Pinpoint the cell where the given text exists, returning its [X, Y] midpoint coordinate. 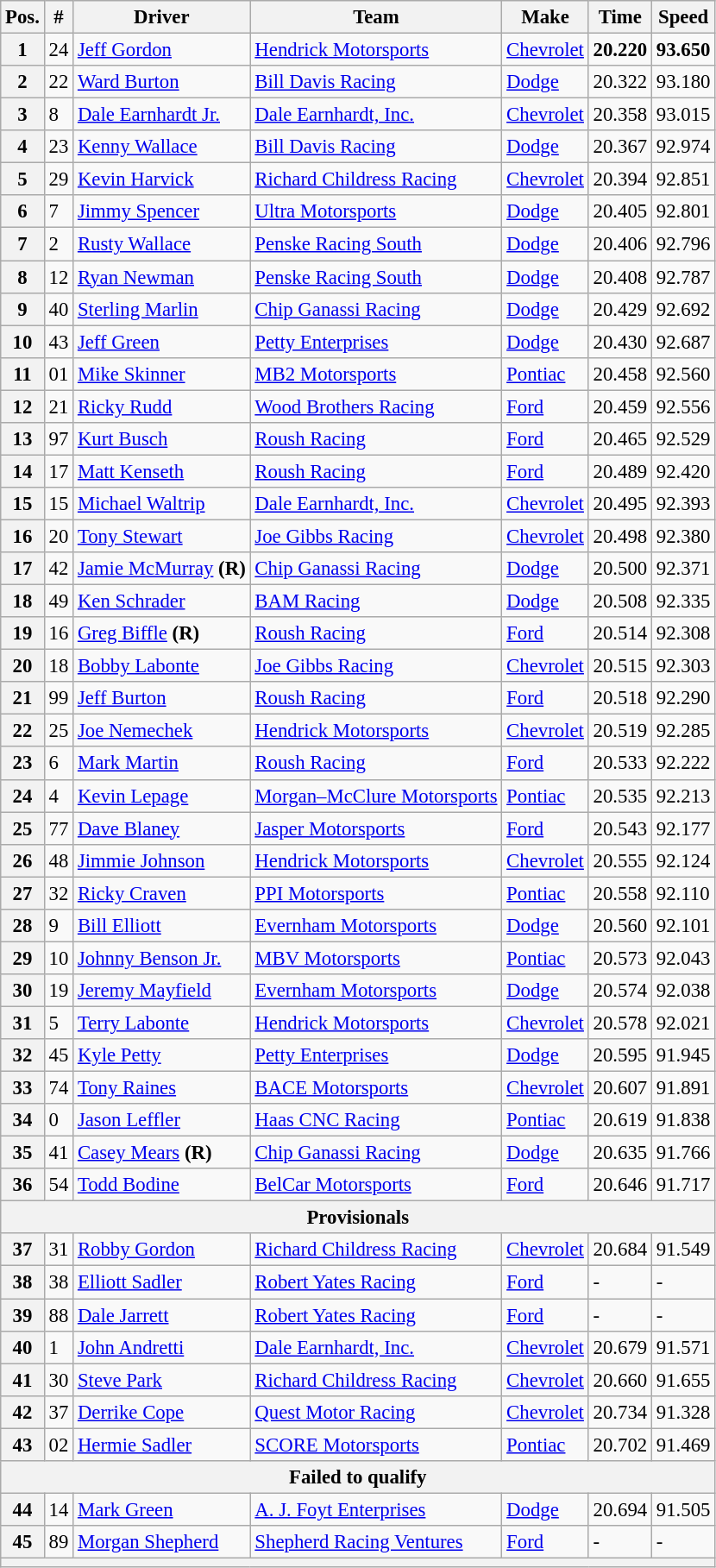
20.519 [619, 731]
Ricky Rudd [162, 406]
92.335 [683, 601]
Casey Mears (R) [162, 1153]
Ken Schrader [162, 601]
91.655 [683, 1380]
20.558 [619, 893]
20.495 [619, 504]
20.694 [619, 1509]
Robby Gordon [162, 1250]
Rusty Wallace [162, 244]
92.393 [683, 504]
20.498 [619, 536]
20.619 [619, 1120]
Jeremy Mayfield [162, 991]
Failed to qualify [358, 1477]
Ricky Craven [162, 893]
Jeff Gordon [162, 50]
20.459 [619, 406]
Matt Kenseth [162, 471]
Todd Bodine [162, 1185]
91.469 [683, 1445]
Shepherd Racing Ventures [376, 1542]
91.505 [683, 1509]
92.687 [683, 342]
20.429 [619, 309]
Bobby Labonte [162, 666]
93.180 [683, 82]
Jimmie Johnson [162, 860]
Mark Martin [162, 764]
11 [22, 374]
20.635 [619, 1153]
Kevin Harvick [162, 179]
Derrike Cope [162, 1412]
0 [59, 1120]
92.796 [683, 244]
Kurt Busch [162, 439]
39 [22, 1315]
Dale Earnhardt Jr. [162, 115]
92.285 [683, 731]
89 [59, 1542]
92.308 [683, 633]
Kyle Petty [162, 1055]
Make [545, 17]
92.787 [683, 277]
Johnny Benson Jr. [162, 958]
20.367 [619, 147]
27 [22, 893]
92.801 [683, 211]
91.891 [683, 1088]
34 [22, 1120]
99 [59, 698]
74 [59, 1088]
20.515 [619, 666]
Time [619, 17]
92.303 [683, 666]
Ryan Newman [162, 277]
20.322 [619, 82]
Dale Jarrett [162, 1315]
20.702 [619, 1445]
Jasper Motorsports [376, 828]
Speed [683, 17]
Sterling Marlin [162, 309]
Tony Raines [162, 1088]
20.500 [619, 569]
92.021 [683, 1023]
33 [22, 1088]
20.555 [619, 860]
Elliott Sadler [162, 1282]
20.535 [619, 796]
92.380 [683, 536]
92.177 [683, 828]
97 [59, 439]
MBV Motorsports [376, 958]
91.945 [683, 1055]
SCORE Motorsports [376, 1445]
91.766 [683, 1153]
48 [59, 860]
Joe Nemechek [162, 731]
20.607 [619, 1088]
92.556 [683, 406]
20.458 [619, 374]
Mike Skinner [162, 374]
20.489 [619, 471]
BelCar Motorsports [376, 1185]
92.692 [683, 309]
20.533 [619, 764]
93.015 [683, 115]
Steve Park [162, 1380]
Greg Biffle (R) [162, 633]
20.406 [619, 244]
44 [22, 1509]
35 [22, 1153]
20.578 [619, 1023]
01 [59, 374]
92.851 [683, 179]
91.549 [683, 1250]
77 [59, 828]
92.038 [683, 991]
92.101 [683, 926]
Hermie Sadler [162, 1445]
02 [59, 1445]
Provisionals [358, 1218]
20.574 [619, 991]
Driver [162, 17]
Jeff Green [162, 342]
BAM Racing [376, 601]
91.328 [683, 1412]
Team [376, 17]
20.394 [619, 179]
Morgan Shepherd [162, 1542]
91.838 [683, 1120]
20.430 [619, 342]
BACE Motorsports [376, 1088]
Michael Waltrip [162, 504]
Ultra Motorsports [376, 211]
Pos. [22, 17]
92.529 [683, 439]
20.660 [619, 1380]
# [59, 17]
20.220 [619, 50]
Tony Stewart [162, 536]
MB2 Motorsports [376, 374]
Terry Labonte [162, 1023]
Jason Leffler [162, 1120]
Jeff Burton [162, 698]
20.646 [619, 1185]
Jimmy Spencer [162, 211]
Kenny Wallace [162, 147]
Morgan–McClure Motorsports [376, 796]
Bill Elliott [162, 926]
Wood Brothers Racing [376, 406]
20.405 [619, 211]
20.560 [619, 926]
92.110 [683, 893]
Jamie McMurray (R) [162, 569]
91.717 [683, 1185]
88 [59, 1315]
13 [22, 439]
92.560 [683, 374]
Ward Burton [162, 82]
20.465 [619, 439]
20.358 [619, 115]
Kevin Lepage [162, 796]
92.974 [683, 147]
26 [22, 860]
A. J. Foyt Enterprises [376, 1509]
92.371 [683, 569]
20.595 [619, 1055]
49 [59, 601]
92.420 [683, 471]
36 [22, 1185]
54 [59, 1185]
Quest Motor Racing [376, 1412]
92.124 [683, 860]
92.290 [683, 698]
20.543 [619, 828]
20.518 [619, 698]
20.684 [619, 1250]
Dave Blaney [162, 828]
20.514 [619, 633]
91.571 [683, 1347]
3 [22, 115]
20.734 [619, 1412]
20.408 [619, 277]
20.679 [619, 1347]
Mark Green [162, 1509]
28 [22, 926]
PPI Motorsports [376, 893]
92.213 [683, 796]
John Andretti [162, 1347]
20.573 [619, 958]
20.508 [619, 601]
92.043 [683, 958]
Haas CNC Racing [376, 1120]
92.222 [683, 764]
93.650 [683, 50]
